For the text-containing cell, return its midpoint in (x, y) coordinate format. 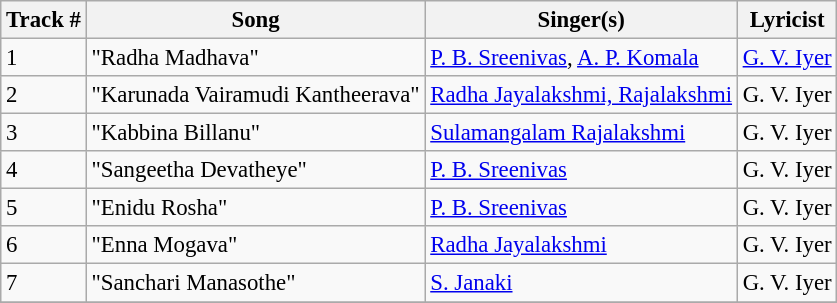
"Sanchari Manasothe" (256, 283)
Singer(s) (581, 20)
"Karunada Vairamudi Kantheerava" (256, 95)
Radha Jayalakshmi, Rajalakshmi (581, 95)
1 (44, 58)
7 (44, 283)
"Sangeetha Devatheye" (256, 170)
Lyricist (787, 20)
"Enna Mogava" (256, 245)
4 (44, 170)
S. Janaki (581, 283)
"Kabbina Billanu" (256, 133)
P. B. Sreenivas, A. P. Komala (581, 58)
Song (256, 20)
2 (44, 95)
Track # (44, 20)
"Radha Madhava" (256, 58)
"Enidu Rosha" (256, 208)
5 (44, 208)
Radha Jayalakshmi (581, 245)
Sulamangalam Rajalakshmi (581, 133)
3 (44, 133)
6 (44, 245)
